Extract the (X, Y) coordinate from the center of the cell holding the provided text.  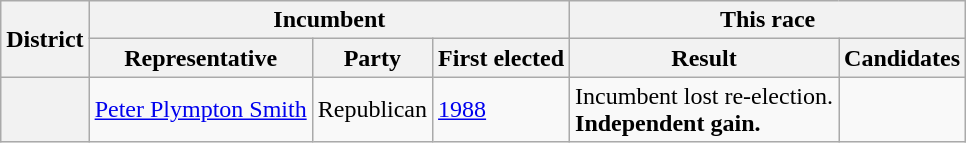
First elected (502, 58)
District (45, 39)
Incumbent lost re-election.Independent gain. (704, 110)
Republican (372, 110)
Peter Plympton Smith (200, 110)
Party (372, 58)
Incumbent (329, 20)
Representative (200, 58)
Candidates (902, 58)
1988 (502, 110)
This race (768, 20)
Result (704, 58)
